Return (X, Y) of the center of cell containing provided text 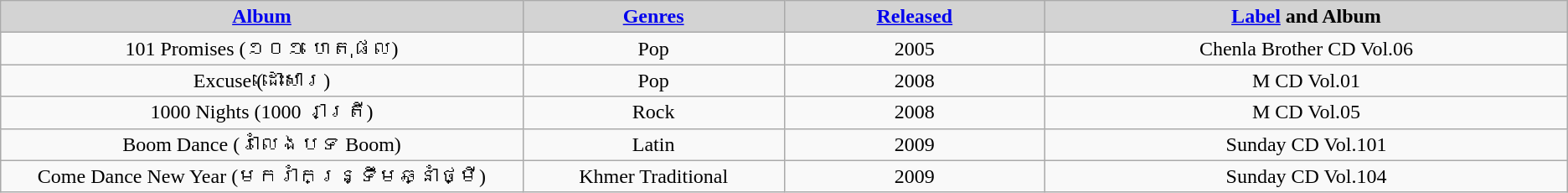
M CD Vol.05 (1307, 112)
Genres (653, 17)
Come Dance New Year (មករាំកន្ទ្រឹមឆ្នាំថ្មី) (262, 176)
Album (262, 17)
Sunday CD Vol.101 (1307, 144)
Boom Dance (រាំលេងបទ Boom) (262, 144)
Chenla Brother CD Vol.06 (1307, 49)
Excuse (ដោះសារ) (262, 81)
M CD Vol.01 (1307, 81)
2005 (915, 49)
Khmer Traditional (653, 176)
1000 Nights (1000 រាត្រី) (262, 112)
Latin (653, 144)
Label and Album (1307, 17)
Released (915, 17)
101 Promises (១០១ ហេតុផល) (262, 49)
Rock (653, 112)
Sunday CD Vol.104 (1307, 176)
